Return (x, y) of the center of cell containing provided text 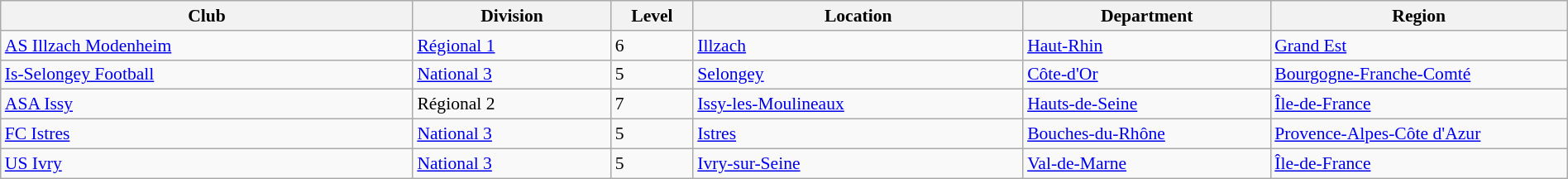
Grand Est (1419, 46)
7 (653, 104)
Haut-Rhin (1146, 46)
Region (1419, 16)
Ivry-sur-Seine (858, 163)
Is-Selongey Football (207, 75)
Val-de-Marne (1146, 163)
FC Istres (207, 134)
6 (653, 46)
Bourgogne-Franche-Comté (1419, 75)
Bouches-du-Rhône (1146, 134)
Hauts-de-Seine (1146, 104)
Club (207, 16)
Division (511, 16)
Istres (858, 134)
Issy-les-Moulineaux (858, 104)
US Ivry (207, 163)
AS Illzach Modenheim (207, 46)
Selongey (858, 75)
Régional 1 (511, 46)
Illzach (858, 46)
ASA Issy (207, 104)
Level (653, 16)
Régional 2 (511, 104)
Provence-Alpes-Côte d'Azur (1419, 134)
Côte-d'Or (1146, 75)
Department (1146, 16)
Location (858, 16)
